Detect which cell encompasses the target text, then output its (X, Y) center coordinate. 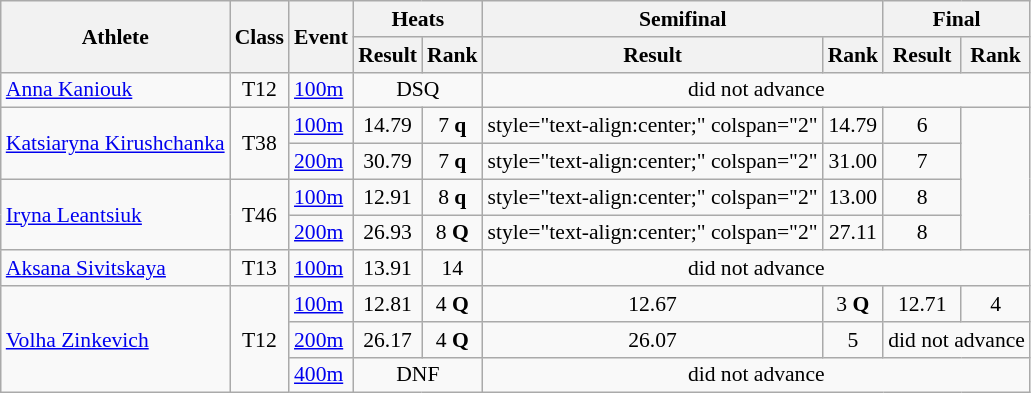
8 q (452, 197)
27.11 (854, 233)
T46 (260, 214)
Aksana Sivitskaya (116, 269)
T38 (260, 144)
Volha Zinkevich (116, 340)
Event (321, 36)
Athlete (116, 36)
8 Q (452, 233)
13.91 (388, 269)
Semifinal (684, 19)
12.67 (653, 304)
13.00 (854, 197)
6 (922, 126)
T13 (260, 269)
7 (922, 162)
12.71 (922, 304)
Heats (418, 19)
4 (996, 304)
30.79 (388, 162)
Final (956, 19)
12.81 (388, 304)
Katsiaryna Kirushchanka (116, 144)
Iryna Leantsiuk (116, 214)
Class (260, 36)
26.17 (388, 340)
400m (321, 375)
26.93 (388, 233)
DNF (418, 375)
14 (452, 269)
DSQ (418, 90)
5 (854, 340)
26.07 (653, 340)
Anna Kaniouk (116, 90)
3 Q (854, 304)
12.91 (388, 197)
31.00 (854, 162)
